Determine the [x, y] coordinate at the center of the cell enclosing the given text.  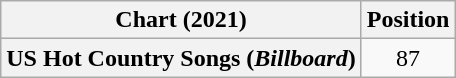
Chart (2021) [181, 20]
87 [408, 58]
Position [408, 20]
US Hot Country Songs (Billboard) [181, 58]
